Extract the [X, Y] coordinate from the center of the cell holding the provided text.  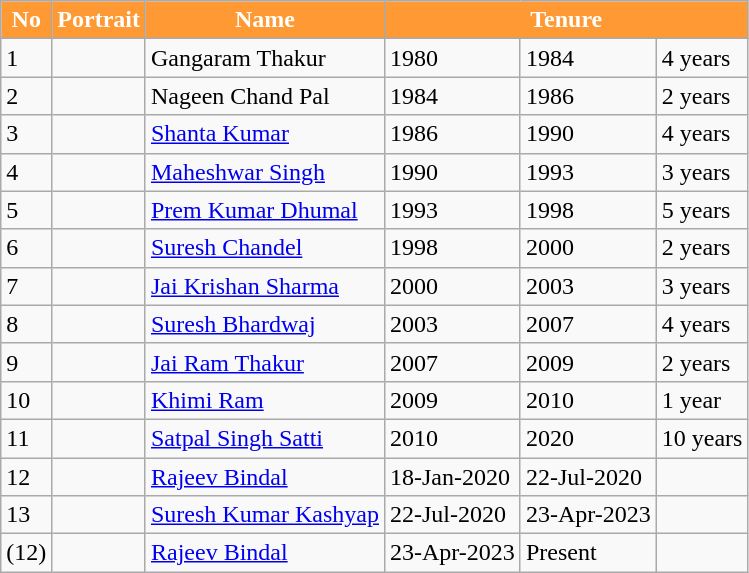
1980 [452, 58]
Portrait [99, 20]
7 [26, 286]
5 [26, 210]
Suresh Kumar Kashyap [264, 515]
8 [26, 324]
Suresh Chandel [264, 248]
9 [26, 362]
Gangaram Thakur [264, 58]
Jai Krishan Sharma [264, 286]
1 [26, 58]
11 [26, 438]
(12) [26, 553]
10 [26, 400]
2020 [588, 438]
6 [26, 248]
Khimi Ram [264, 400]
No [26, 20]
Tenure [566, 20]
Maheshwar Singh [264, 172]
Nageen Chand Pal [264, 96]
Satpal Singh Satti [264, 438]
5 years [702, 210]
Present [588, 553]
Prem Kumar Dhumal [264, 210]
4 [26, 172]
Jai Ram Thakur [264, 362]
13 [26, 515]
3 [26, 134]
12 [26, 477]
2 [26, 96]
10 years [702, 438]
1 year [702, 400]
Shanta Kumar [264, 134]
Suresh Bhardwaj [264, 324]
18-Jan-2020 [452, 477]
Name [264, 20]
